For the text-containing cell, return its midpoint in [X, Y] coordinate format. 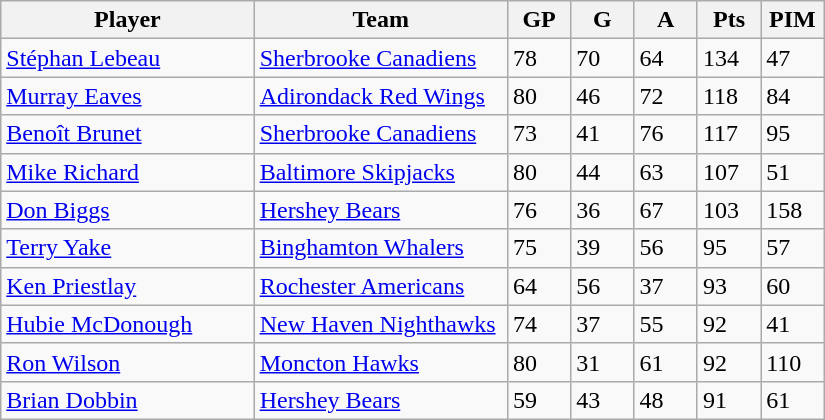
55 [666, 324]
59 [538, 400]
Baltimore Skipjacks [380, 172]
84 [792, 96]
Binghamton Whalers [380, 248]
67 [666, 210]
G [602, 20]
39 [602, 248]
New Haven Nighthawks [380, 324]
57 [792, 248]
47 [792, 58]
Terry Yake [128, 248]
Stéphan Lebeau [128, 58]
107 [728, 172]
46 [602, 96]
GP [538, 20]
PIM [792, 20]
31 [602, 362]
60 [792, 286]
44 [602, 172]
A [666, 20]
Adirondack Red Wings [380, 96]
Brian Dobbin [128, 400]
72 [666, 96]
Mike Richard [128, 172]
Murray Eaves [128, 96]
43 [602, 400]
Team [380, 20]
36 [602, 210]
117 [728, 134]
Benoît Brunet [128, 134]
91 [728, 400]
Don Biggs [128, 210]
Rochester Americans [380, 286]
48 [666, 400]
73 [538, 134]
51 [792, 172]
Hubie McDonough [128, 324]
158 [792, 210]
78 [538, 58]
Player [128, 20]
74 [538, 324]
75 [538, 248]
Moncton Hawks [380, 362]
134 [728, 58]
93 [728, 286]
103 [728, 210]
63 [666, 172]
118 [728, 96]
Pts [728, 20]
110 [792, 362]
70 [602, 58]
Ken Priestlay [128, 286]
Ron Wilson [128, 362]
